Search for the cell housing the specified text and yield its [X, Y] center coordinate. 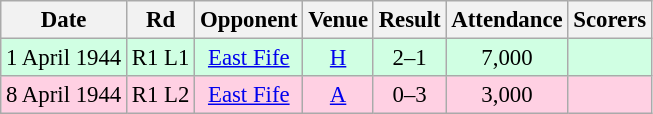
H [338, 58]
A [338, 95]
Venue [338, 20]
2–1 [410, 58]
1 April 1944 [64, 58]
R1 L1 [161, 58]
Attendance [507, 20]
8 April 1944 [64, 95]
Result [410, 20]
Date [64, 20]
R1 L2 [161, 95]
7,000 [507, 58]
3,000 [507, 95]
Opponent [249, 20]
Scorers [610, 20]
0–3 [410, 95]
Rd [161, 20]
